Capture the cell that displays the provided text and extract its [X, Y] central coordinate. 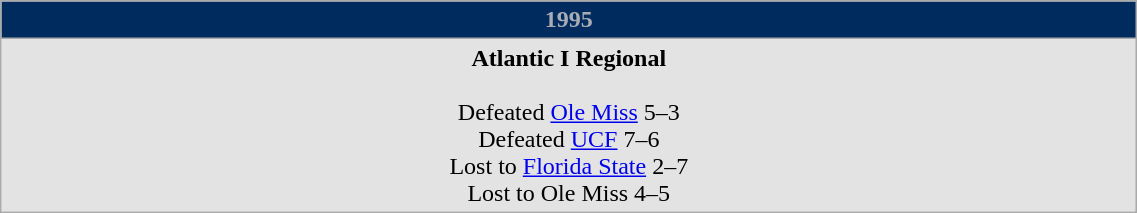
Atlantic I RegionalDefeated Ole Miss 5–3 Defeated UCF 7–6Lost to Florida State 2–7Lost to Ole Miss 4–5 [569, 126]
1995 [569, 20]
